Return the (x, y) coordinate for the center point of the cell that contains the specified text.  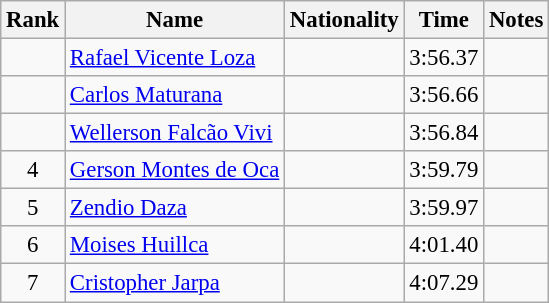
3:56.84 (444, 133)
Time (444, 20)
3:56.66 (444, 95)
5 (33, 208)
Rafael Vicente Loza (175, 58)
Carlos Maturana (175, 95)
7 (33, 283)
Name (175, 20)
Gerson Montes de Oca (175, 170)
4:01.40 (444, 245)
Notes (516, 20)
6 (33, 245)
Cristopher Jarpa (175, 283)
4 (33, 170)
Zendio Daza (175, 208)
3:59.97 (444, 208)
3:59.79 (444, 170)
Moises Huillca (175, 245)
Nationality (344, 20)
Wellerson Falcão Vivi (175, 133)
4:07.29 (444, 283)
3:56.37 (444, 58)
Rank (33, 20)
